From the cell containing the given text, extract its center point as [X, Y] coordinate. 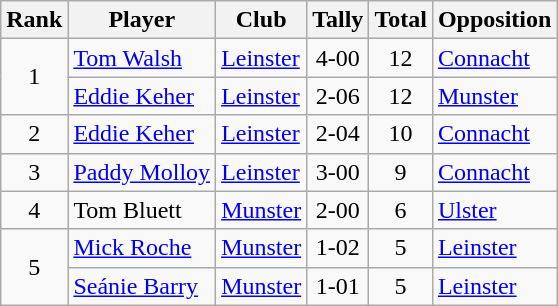
1-01 [338, 286]
Tally [338, 20]
2-04 [338, 134]
Rank [34, 20]
10 [401, 134]
1 [34, 77]
1-02 [338, 248]
3-00 [338, 172]
4 [34, 210]
Tom Bluett [142, 210]
4-00 [338, 58]
Club [262, 20]
2-06 [338, 96]
Ulster [494, 210]
2-00 [338, 210]
2 [34, 134]
Tom Walsh [142, 58]
Opposition [494, 20]
Total [401, 20]
Seánie Barry [142, 286]
Player [142, 20]
Mick Roche [142, 248]
Paddy Molloy [142, 172]
9 [401, 172]
3 [34, 172]
6 [401, 210]
